Pinpoint the cell where the given text exists, returning its [x, y] midpoint coordinate. 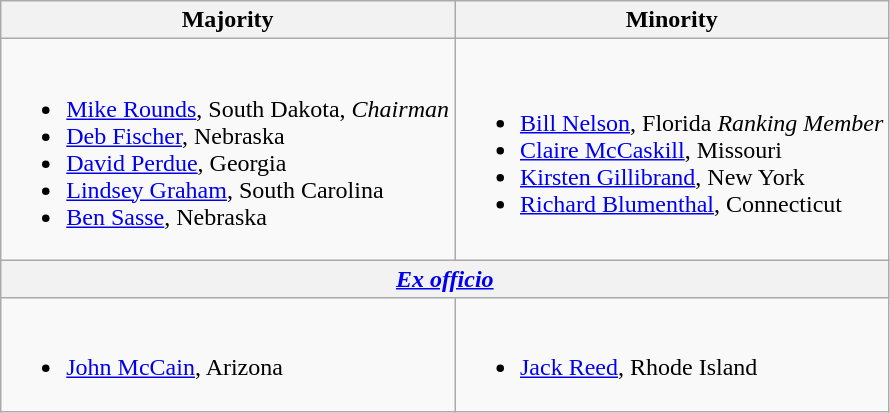
Bill Nelson, Florida Ranking MemberClaire McCaskill, MissouriKirsten Gillibrand, New YorkRichard Blumenthal, Connecticut [671, 150]
John McCain, Arizona [228, 354]
Ex officio [445, 279]
Minority [671, 20]
Jack Reed, Rhode Island [671, 354]
Majority [228, 20]
Mike Rounds, South Dakota, ChairmanDeb Fischer, NebraskaDavid Perdue, GeorgiaLindsey Graham, South CarolinaBen Sasse, Nebraska [228, 150]
